Identify which cell holds the provided text, then report its (x, y) central coordinate. 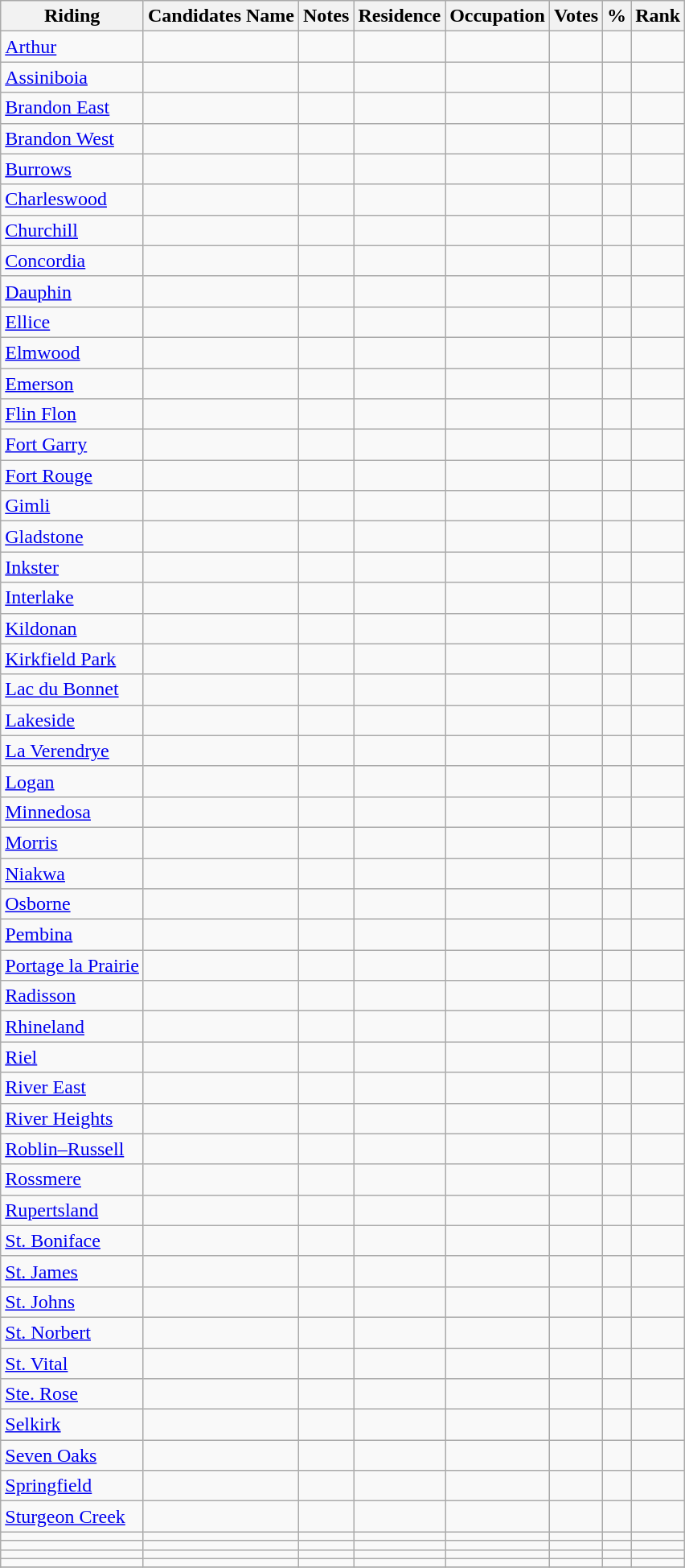
Ste. Rose (72, 1394)
Inkster (72, 567)
River Heights (72, 1118)
Morris (72, 842)
Gimli (72, 506)
Emerson (72, 384)
Arthur (72, 47)
Notes (326, 16)
Brandon West (72, 138)
Interlake (72, 598)
Assiniboia (72, 77)
St. Vital (72, 1364)
Concordia (72, 261)
Gladstone (72, 537)
Seven Oaks (72, 1455)
La Verendrye (72, 751)
Lac du Bonnet (72, 689)
Rossmere (72, 1179)
Votes (576, 16)
Rupertsland (72, 1210)
Charleswood (72, 200)
Selkirk (72, 1425)
Radisson (72, 996)
Osborne (72, 904)
Rank (658, 16)
Kildonan (72, 628)
Springfield (72, 1486)
Pembina (72, 935)
Fort Rouge (72, 475)
Riel (72, 1057)
St. Norbert (72, 1332)
Churchill (72, 230)
Candidates Name (220, 16)
Fort Garry (72, 445)
Logan (72, 781)
% (617, 16)
Lakeside (72, 720)
Elmwood (72, 352)
Niakwa (72, 873)
Dauphin (72, 291)
Rhineland (72, 1027)
Kirkfield Park (72, 659)
Occupation (498, 16)
Burrows (72, 169)
Flin Flon (72, 414)
Ellice (72, 322)
Residence (400, 16)
Portage la Prairie (72, 965)
River East (72, 1088)
Minnedosa (72, 812)
Roblin–Russell (72, 1149)
Brandon East (72, 108)
St. Boniface (72, 1241)
St. James (72, 1271)
Riding (72, 16)
Sturgeon Creek (72, 1517)
St. Johns (72, 1302)
